Provide the [x, y] coordinate of the cell's center where the given text is located.  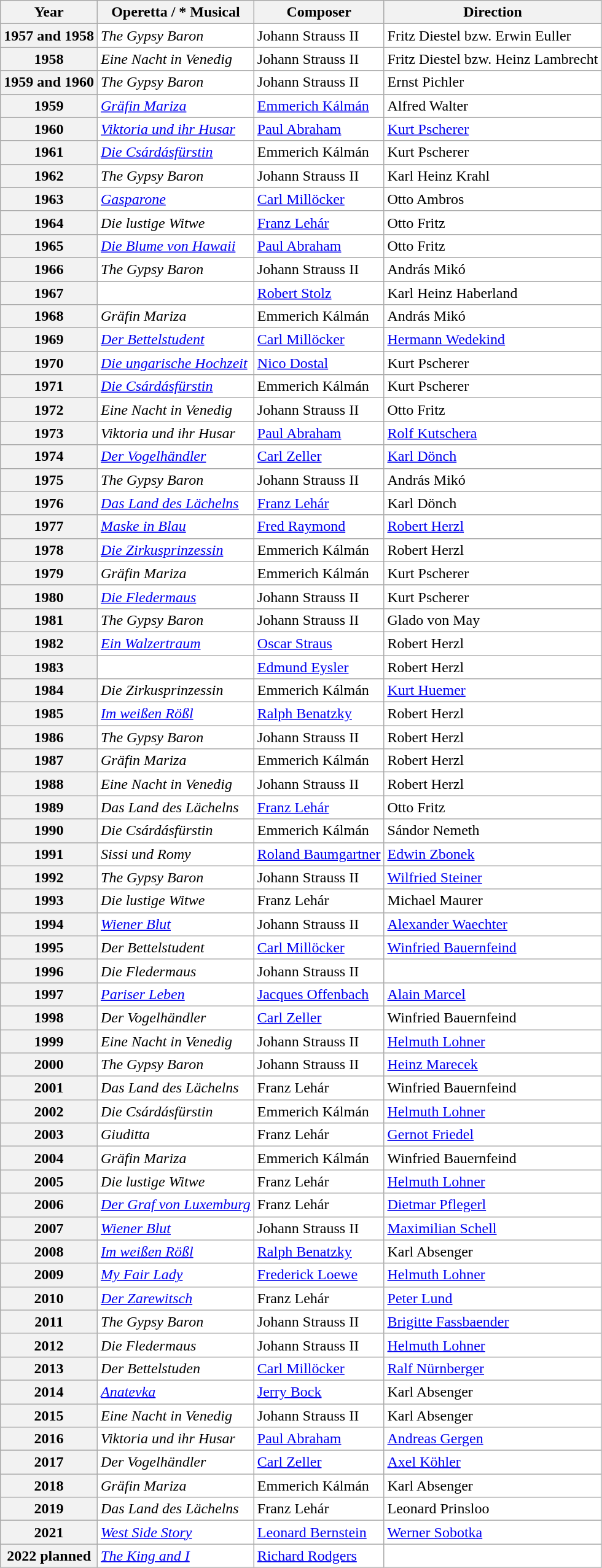
2015 [49, 1415]
2018 [49, 1486]
1962 [49, 176]
1974 [49, 457]
Oscar Straus [319, 643]
1984 [49, 691]
Robert Stolz [319, 293]
Edwin Zbonek [493, 854]
Die ungarische Hochzeit [176, 363]
1985 [49, 714]
2004 [49, 1158]
1978 [49, 550]
Der Bettelstuden [176, 1368]
2009 [49, 1275]
Michael Maurer [493, 901]
1970 [49, 363]
Axel Köhler [493, 1462]
2021 [49, 1532]
Rolf Kutschera [493, 433]
1963 [49, 199]
1989 [49, 807]
1975 [49, 480]
Werner Sobotka [493, 1532]
2001 [49, 1088]
1987 [49, 761]
1992 [49, 877]
Roland Baumgartner [319, 854]
Leonard Prinsloo [493, 1509]
Jerry Bock [319, 1392]
2011 [49, 1322]
1983 [49, 667]
Alexander Waechter [493, 924]
Hermann Wedekind [493, 340]
2008 [49, 1252]
Giuditta [176, 1135]
Richard Rodgers [319, 1556]
1977 [49, 527]
1998 [49, 1017]
2006 [49, 1205]
1986 [49, 737]
1991 [49, 854]
Year [49, 12]
1972 [49, 410]
Sissi und Romy [176, 854]
1996 [49, 971]
Jacques Offenbach [319, 994]
Fritz Diestel bzw. Heinz Lambrecht [493, 59]
1979 [49, 573]
Karl Heinz Haberland [493, 293]
West Side Story [176, 1532]
1966 [49, 269]
1988 [49, 784]
Ein Walzertraum [176, 643]
1994 [49, 924]
1990 [49, 831]
Glado von May [493, 620]
1982 [49, 643]
2002 [49, 1111]
Karl Heinz Krahl [493, 176]
Ernst Pichler [493, 82]
2013 [49, 1368]
Wilfried Steiner [493, 877]
1976 [49, 503]
Alfred Walter [493, 106]
Direction [493, 12]
Brigitte Fassbaender [493, 1322]
1971 [49, 386]
Anatevka [176, 1392]
1959 and 1960 [49, 82]
My Fair Lady [176, 1275]
2010 [49, 1298]
Maske in Blau [176, 527]
1969 [49, 340]
Fritz Diestel bzw. Erwin Euller [493, 36]
Gasparone [176, 199]
1967 [49, 293]
2022 planned [49, 1556]
Der Graf von Luxemburg [176, 1205]
2003 [49, 1135]
1997 [49, 994]
1973 [49, 433]
1958 [49, 59]
1957 and 1958 [49, 36]
Heinz Marecek [493, 1065]
Kurt Huemer [493, 691]
Die Blume von Hawaii [176, 246]
2017 [49, 1462]
1999 [49, 1041]
Fred Raymond [319, 527]
Edmund Eysler [319, 667]
Peter Lund [493, 1298]
Der Zarewitsch [176, 1298]
2012 [49, 1345]
Gernot Friedel [493, 1135]
Composer [319, 12]
Maximilian Schell [493, 1228]
Operetta / * Musical [176, 12]
The King and I [176, 1556]
2014 [49, 1392]
1968 [49, 316]
Andreas Gergen [493, 1439]
2000 [49, 1065]
2016 [49, 1439]
2019 [49, 1509]
2007 [49, 1228]
1965 [49, 246]
1981 [49, 620]
Pariser Leben [176, 994]
Nico Dostal [319, 363]
1993 [49, 901]
2005 [49, 1182]
Leonard Bernstein [319, 1532]
1959 [49, 106]
1961 [49, 152]
1960 [49, 129]
1995 [49, 947]
Frederick Loewe [319, 1275]
Alain Marcel [493, 994]
1964 [49, 222]
Dietmar Pflegerl [493, 1205]
Sándor Nemeth [493, 831]
1980 [49, 597]
Otto Ambros [493, 199]
Ralf Nürnberger [493, 1368]
